Extract the (x, y) coordinate from the center of the cell holding the provided text.  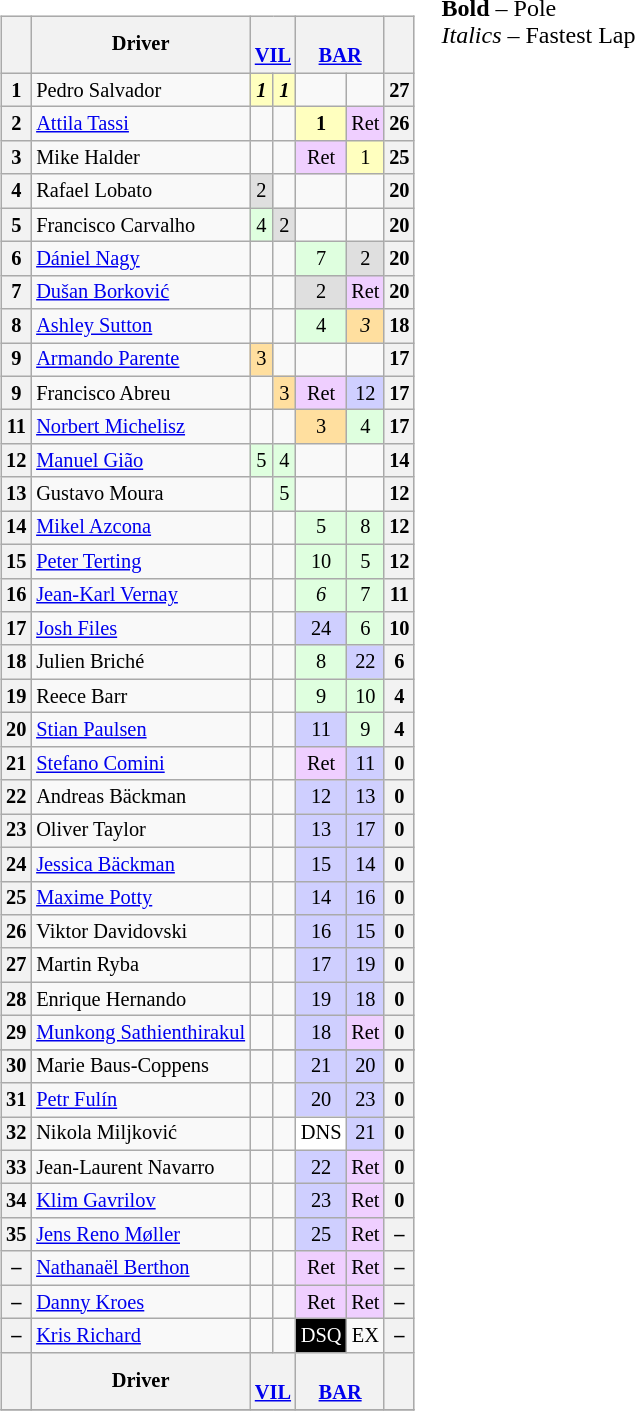
Oliver Taylor (140, 831)
Pedro Salvador (140, 90)
33 (16, 1167)
Jens Reno Møller (140, 1235)
Gustavo Moura (140, 494)
DSQ (321, 1336)
Norbert Michelisz (140, 427)
Klim Gavrilov (140, 1201)
Stian Paulsen (140, 730)
Peter Terting (140, 561)
Viktor Davidovski (140, 932)
Attila Tassi (140, 124)
Nathanaël Berthon (140, 1268)
35 (16, 1235)
34 (16, 1201)
Stefano Comini (140, 763)
DNS (321, 1134)
Mikel Azcona (140, 528)
32 (16, 1134)
Maxime Potty (140, 898)
Jessica Bäckman (140, 864)
Manuel Gião (140, 461)
EX (365, 1336)
Petr Fulín (140, 1100)
Julien Briché (140, 662)
Jean-Karl Vernay (140, 595)
Munkong Sathienthirakul (140, 1033)
Andreas Bäckman (140, 797)
Kris Richard (140, 1336)
Josh Files (140, 629)
Jean-Laurent Navarro (140, 1167)
Danny Kroes (140, 1302)
Ashley Sutton (140, 326)
Marie Baus-Coppens (140, 1066)
Francisco Carvalho (140, 225)
Dušan Borković (140, 292)
Francisco Abreu (140, 393)
30 (16, 1066)
Enrique Hernando (140, 999)
Rafael Lobato (140, 191)
Armando Parente (140, 360)
Nikola Miljković (140, 1134)
Mike Halder (140, 158)
Martin Ryba (140, 965)
Reece Barr (140, 696)
29 (16, 1033)
31 (16, 1100)
28 (16, 999)
Dániel Nagy (140, 259)
